Identify which cell holds the provided text, then report its [X, Y] central coordinate. 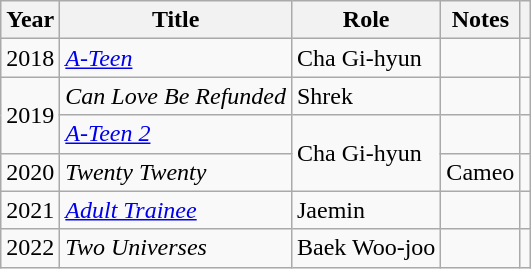
Cameo [480, 172]
Role [366, 20]
Adult Trainee [176, 210]
2022 [30, 248]
2021 [30, 210]
Twenty Twenty [176, 172]
Jaemin [366, 210]
Shrek [366, 96]
A-Teen 2 [176, 134]
2018 [30, 58]
Can Love Be Refunded [176, 96]
Notes [480, 20]
Year [30, 20]
Two Universes [176, 248]
2019 [30, 115]
Title [176, 20]
2020 [30, 172]
Baek Woo-joo [366, 248]
A-Teen [176, 58]
